Return [X, Y] of the center of cell containing provided text 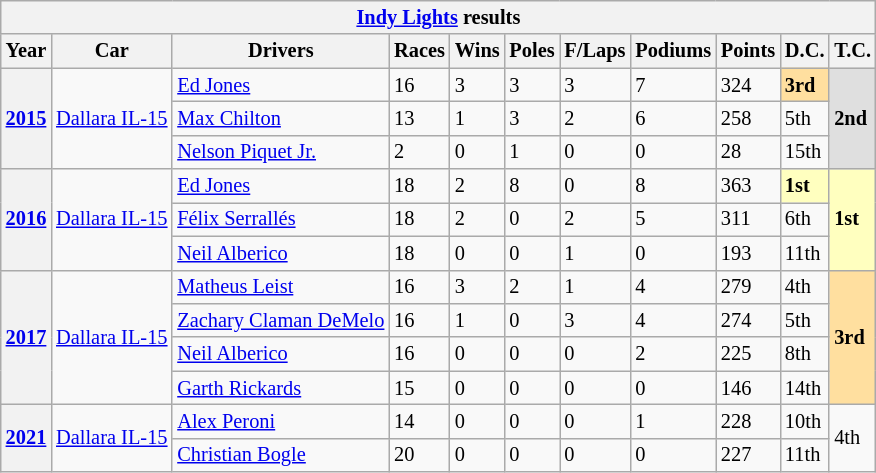
6th [804, 219]
311 [748, 219]
324 [748, 85]
Alex Peroni [280, 421]
Podiums [673, 51]
193 [748, 253]
28 [748, 152]
Year [26, 51]
274 [748, 320]
T.C. [852, 51]
279 [748, 287]
2016 [26, 220]
2017 [26, 338]
F/Laps [596, 51]
Christian Bogle [280, 455]
13 [420, 118]
Zachary Claman DeMelo [280, 320]
2nd [852, 118]
Félix Serrallés [280, 219]
Garth Rickards [280, 388]
225 [748, 354]
Poles [532, 51]
Drivers [280, 51]
10th [804, 421]
227 [748, 455]
8th [804, 354]
6 [673, 118]
Car [112, 51]
258 [748, 118]
14th [804, 388]
Matheus Leist [280, 287]
2015 [26, 118]
228 [748, 421]
Nelson Piquet Jr. [280, 152]
14 [420, 421]
15th [804, 152]
363 [748, 186]
Wins [478, 51]
D.C. [804, 51]
Races [420, 51]
Points [748, 51]
20 [420, 455]
2021 [26, 438]
15 [420, 388]
7 [673, 85]
146 [748, 388]
5 [673, 219]
Max Chilton [280, 118]
Indy Lights results [438, 17]
